Return the [X, Y] coordinate for the center point of the cell that contains the specified text.  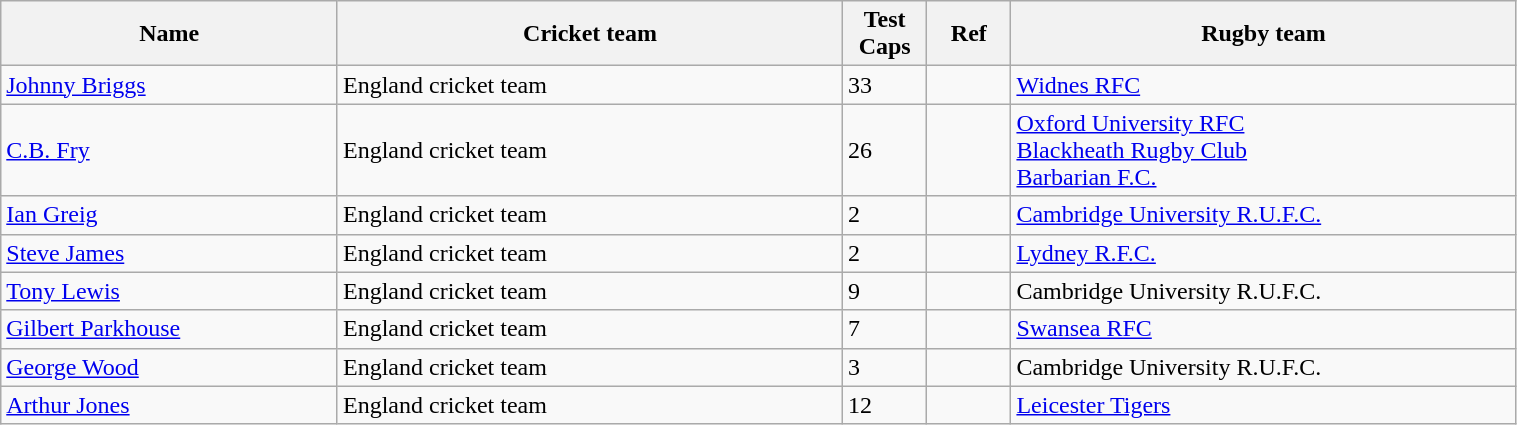
Test Caps [885, 34]
33 [885, 85]
26 [885, 150]
Oxford University RFC Blackheath Rugby ClubBarbarian F.C. [1264, 150]
Rugby team [1264, 34]
C.B. Fry [170, 150]
Name [170, 34]
9 [885, 291]
Arthur Jones [170, 405]
Ref [969, 34]
Swansea RFC [1264, 329]
3 [885, 367]
Johnny Briggs [170, 85]
Gilbert Parkhouse [170, 329]
George Wood [170, 367]
Ian Greig [170, 215]
Leicester Tigers [1264, 405]
Steve James [170, 253]
Lydney R.F.C. [1264, 253]
Cricket team [590, 34]
12 [885, 405]
Widnes RFC [1264, 85]
Tony Lewis [170, 291]
7 [885, 329]
